From the cell containing the given text, extract its center point as (X, Y) coordinate. 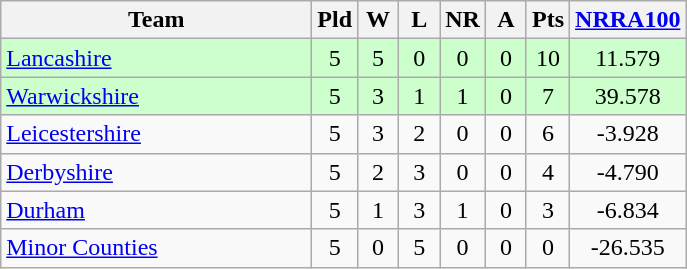
7 (548, 96)
-4.790 (628, 172)
-26.535 (628, 248)
-6.834 (628, 210)
A (506, 20)
Pts (548, 20)
NRRA100 (628, 20)
Derbyshire (156, 172)
39.578 (628, 96)
10 (548, 58)
-3.928 (628, 134)
Warwickshire (156, 96)
Pld (335, 20)
Leicestershire (156, 134)
NR (463, 20)
6 (548, 134)
Durham (156, 210)
Lancashire (156, 58)
Minor Counties (156, 248)
4 (548, 172)
W (378, 20)
11.579 (628, 58)
Team (156, 20)
L (420, 20)
